Pinpoint the cell where the given text exists, returning its [x, y] midpoint coordinate. 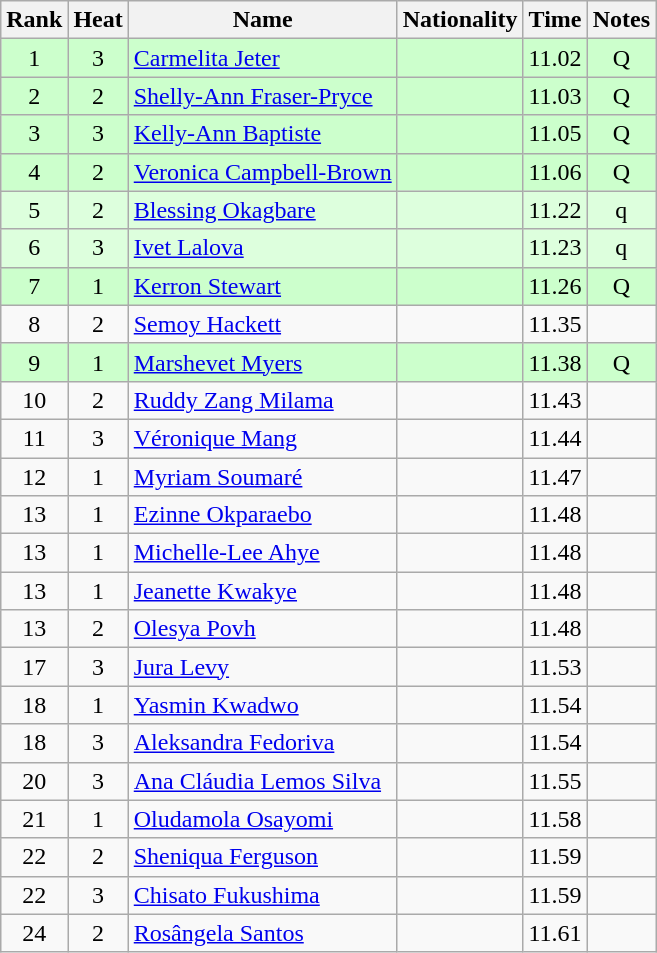
Sheniqua Ferguson [262, 857]
11.06 [555, 172]
Kerron Stewart [262, 286]
11.03 [555, 96]
11.35 [555, 324]
Name [262, 20]
Jura Levy [262, 667]
11.61 [555, 933]
11.05 [555, 134]
Heat [98, 20]
4 [34, 172]
11.02 [555, 58]
11.44 [555, 438]
11.26 [555, 286]
Myriam Soumaré [262, 477]
24 [34, 933]
20 [34, 781]
Shelly-Ann Fraser-Pryce [262, 96]
7 [34, 286]
6 [34, 248]
Semoy Hackett [262, 324]
12 [34, 477]
8 [34, 324]
Chisato Fukushima [262, 895]
11.55 [555, 781]
11.23 [555, 248]
11 [34, 438]
Blessing Okagbare [262, 210]
Aleksandra Fedoriva [262, 743]
21 [34, 819]
Time [555, 20]
17 [34, 667]
9 [34, 362]
Olesya Povh [262, 629]
11.47 [555, 477]
Michelle-Lee Ahye [262, 553]
Ruddy Zang Milama [262, 400]
Véronique Mang [262, 438]
Kelly-Ann Baptiste [262, 134]
Carmelita Jeter [262, 58]
Nationality [460, 20]
Jeanette Kwakye [262, 591]
Veronica Campbell-Brown [262, 172]
Oludamola Osayomi [262, 819]
Ivet Lalova [262, 248]
11.43 [555, 400]
Ana Cláudia Lemos Silva [262, 781]
5 [34, 210]
Rank [34, 20]
Yasmin Kwadwo [262, 705]
11.53 [555, 667]
Rosângela Santos [262, 933]
11.58 [555, 819]
10 [34, 400]
11.38 [555, 362]
Notes [621, 20]
Marshevet Myers [262, 362]
11.22 [555, 210]
Ezinne Okparaebo [262, 515]
